Determine the [x, y] coordinate at the center of the cell enclosing the given text.  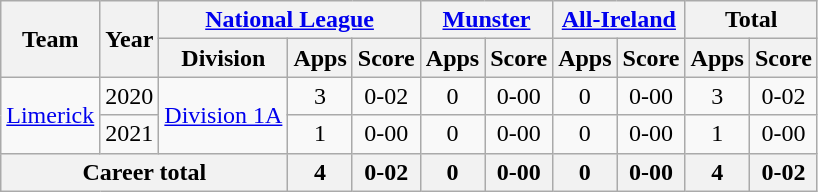
Career total [144, 172]
2021 [130, 134]
Division [224, 58]
Limerick [50, 115]
Total [751, 20]
Team [50, 39]
Year [130, 39]
Division 1A [224, 115]
Munster [486, 20]
National League [290, 20]
2020 [130, 96]
All-Ireland [619, 20]
